Search for the cell housing the specified text and yield its (x, y) center coordinate. 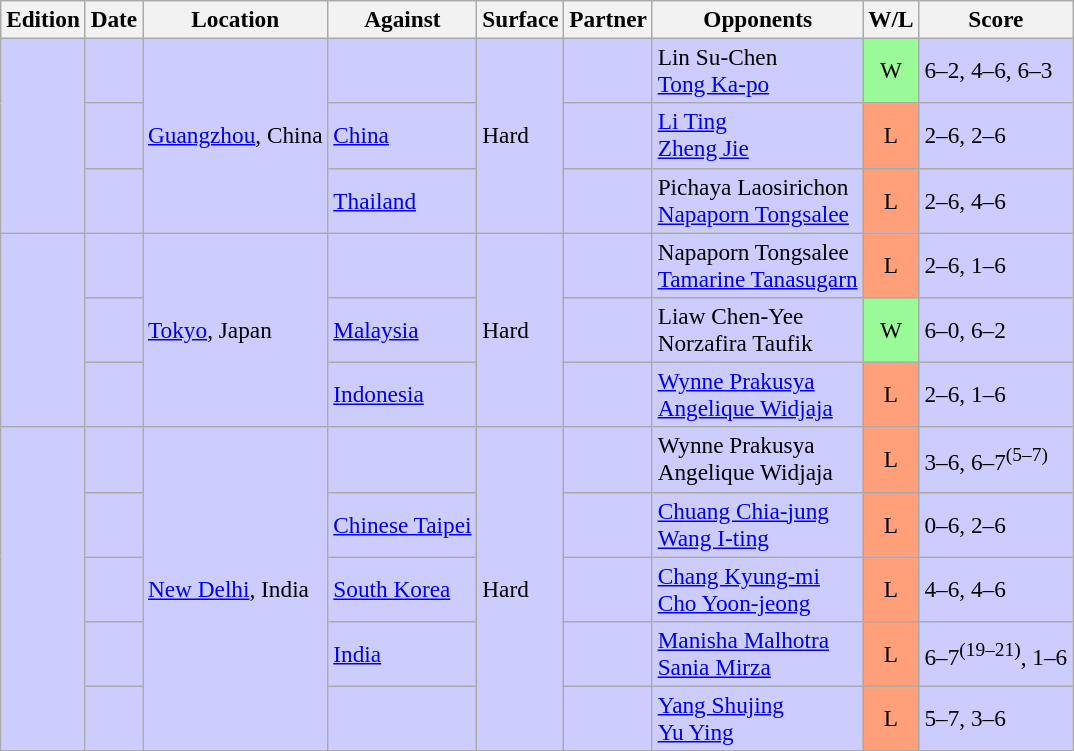
India (402, 654)
Tokyo, Japan (236, 329)
6–0, 6–2 (996, 330)
Date (114, 19)
China (402, 136)
Guangzhou, China (236, 135)
Against (402, 19)
Napaporn Tongsalee Tamarine Tanasugarn (758, 264)
Malaysia (402, 330)
Score (996, 19)
4–6, 4–6 (996, 588)
Location (236, 19)
6–7(19–21), 1–6 (996, 654)
2–6, 4–6 (996, 200)
Partner (608, 19)
Pichaya Laosirichon Napaporn Tongsalee (758, 200)
Lin Su-Chen Tong Ka-po (758, 70)
2–6, 2–6 (996, 136)
New Delhi, India (236, 589)
W/L (891, 19)
Surface (520, 19)
Indonesia (402, 394)
3–6, 6–7(5–7) (996, 460)
Chinese Taipei (402, 524)
0–6, 2–6 (996, 524)
6–2, 4–6, 6–3 (996, 70)
Thailand (402, 200)
Chuang Chia-jung Wang I-ting (758, 524)
Manisha Malhotra Sania Mirza (758, 654)
Li Ting Zheng Jie (758, 136)
Yang Shujing Yu Ying (758, 718)
Edition (44, 19)
Opponents (758, 19)
South Korea (402, 588)
5–7, 3–6 (996, 718)
Liaw Chen-Yee Norzafira Taufik (758, 330)
Chang Kyung-mi Cho Yoon-jeong (758, 588)
